Find where the given text appears and provide that cell's center as (x, y) coordinate. 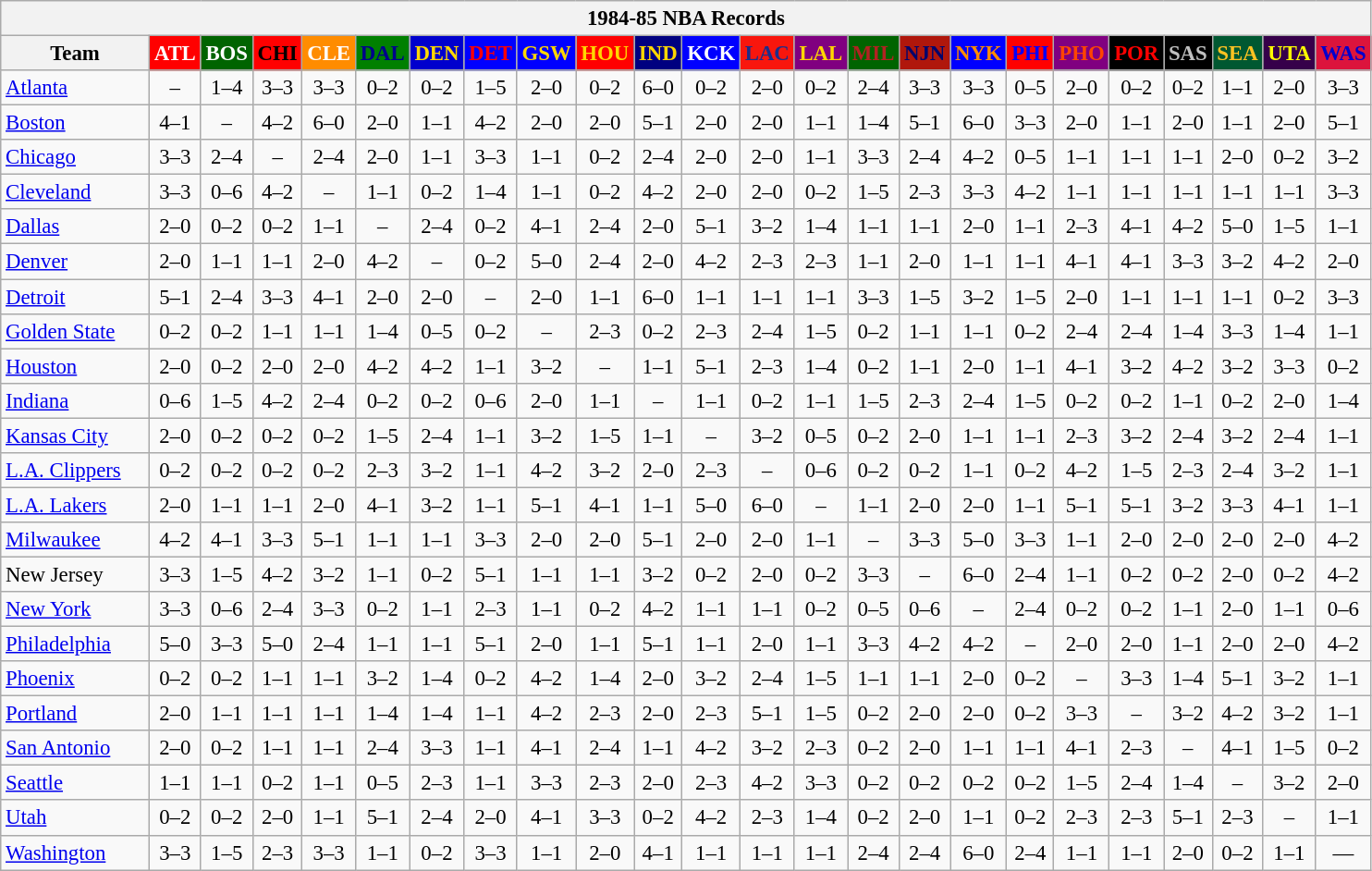
LAL (821, 54)
CLE (329, 54)
— (1343, 853)
SEA (1237, 54)
CHI (277, 54)
L.A. Lakers (76, 505)
Denver (76, 262)
Seattle (76, 783)
KCK (712, 54)
Atlanta (76, 88)
Indiana (76, 400)
1984-85 NBA Records (686, 18)
DEN (436, 54)
New Jersey (76, 574)
Phoenix (76, 679)
Chicago (76, 157)
IND (658, 54)
Washington (76, 853)
L.A. Clippers (76, 471)
New York (76, 609)
BOS (227, 54)
NJN (925, 54)
MIL (874, 54)
PHI (1030, 54)
Golden State (76, 331)
Dallas (76, 227)
Utah (76, 818)
Kansas City (76, 435)
Detroit (76, 297)
NYK (978, 54)
Cleveland (76, 192)
SAS (1188, 54)
Portland (76, 714)
ATL (175, 54)
Team (76, 54)
Milwaukee (76, 540)
Philadelphia (76, 644)
Boston (76, 123)
HOU (605, 54)
WAS (1343, 54)
UTA (1289, 54)
GSW (546, 54)
DAL (383, 54)
DET (490, 54)
LAC (767, 54)
Houston (76, 366)
PHO (1082, 54)
POR (1137, 54)
San Antonio (76, 748)
